Detect which cell encompasses the target text, then output its (x, y) center coordinate. 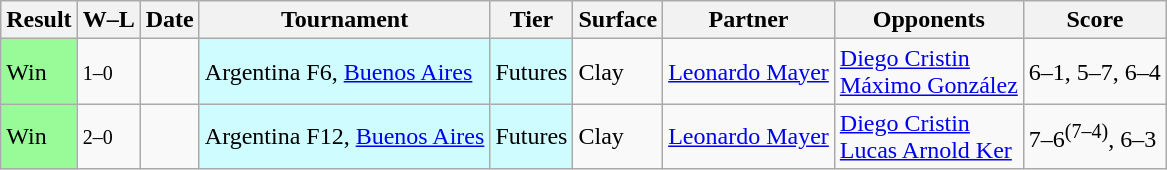
W–L (108, 20)
1–0 (108, 72)
Diego Cristin Máximo González (928, 72)
Date (170, 20)
Tier (532, 20)
Tournament (344, 20)
Score (1094, 20)
Diego Cristin Lucas Arnold Ker (928, 136)
2–0 (108, 136)
Surface (618, 20)
Opponents (928, 20)
Argentina F6, Buenos Aires (344, 72)
Result (39, 20)
Partner (749, 20)
7–6(7–4), 6–3 (1094, 136)
Argentina F12, Buenos Aires (344, 136)
6–1, 5–7, 6–4 (1094, 72)
